For the text-containing cell, return its midpoint in (x, y) coordinate format. 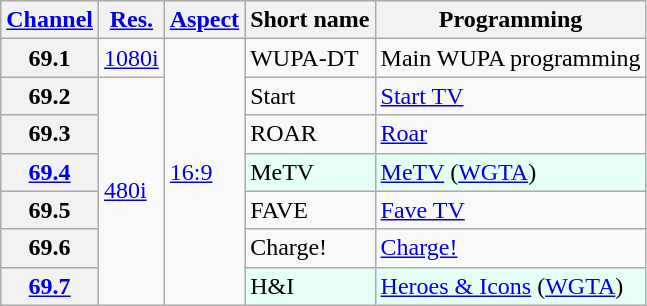
69.3 (50, 134)
69.5 (50, 210)
69.2 (50, 96)
MeTV (310, 172)
69.7 (50, 286)
Fave TV (510, 210)
Start (310, 96)
Roar (510, 134)
FAVE (310, 210)
Channel (50, 20)
69.6 (50, 248)
480i (132, 191)
WUPA-DT (310, 58)
Aspect (204, 20)
16:9 (204, 172)
ROAR (310, 134)
69.4 (50, 172)
Start TV (510, 96)
Short name (310, 20)
Main WUPA programming (510, 58)
Programming (510, 20)
H&I (310, 286)
69.1 (50, 58)
Heroes & Icons (WGTA) (510, 286)
Res. (132, 20)
1080i (132, 58)
MeTV (WGTA) (510, 172)
